Scan for the cell matching the given text and deliver its [x, y] coordinate at center. 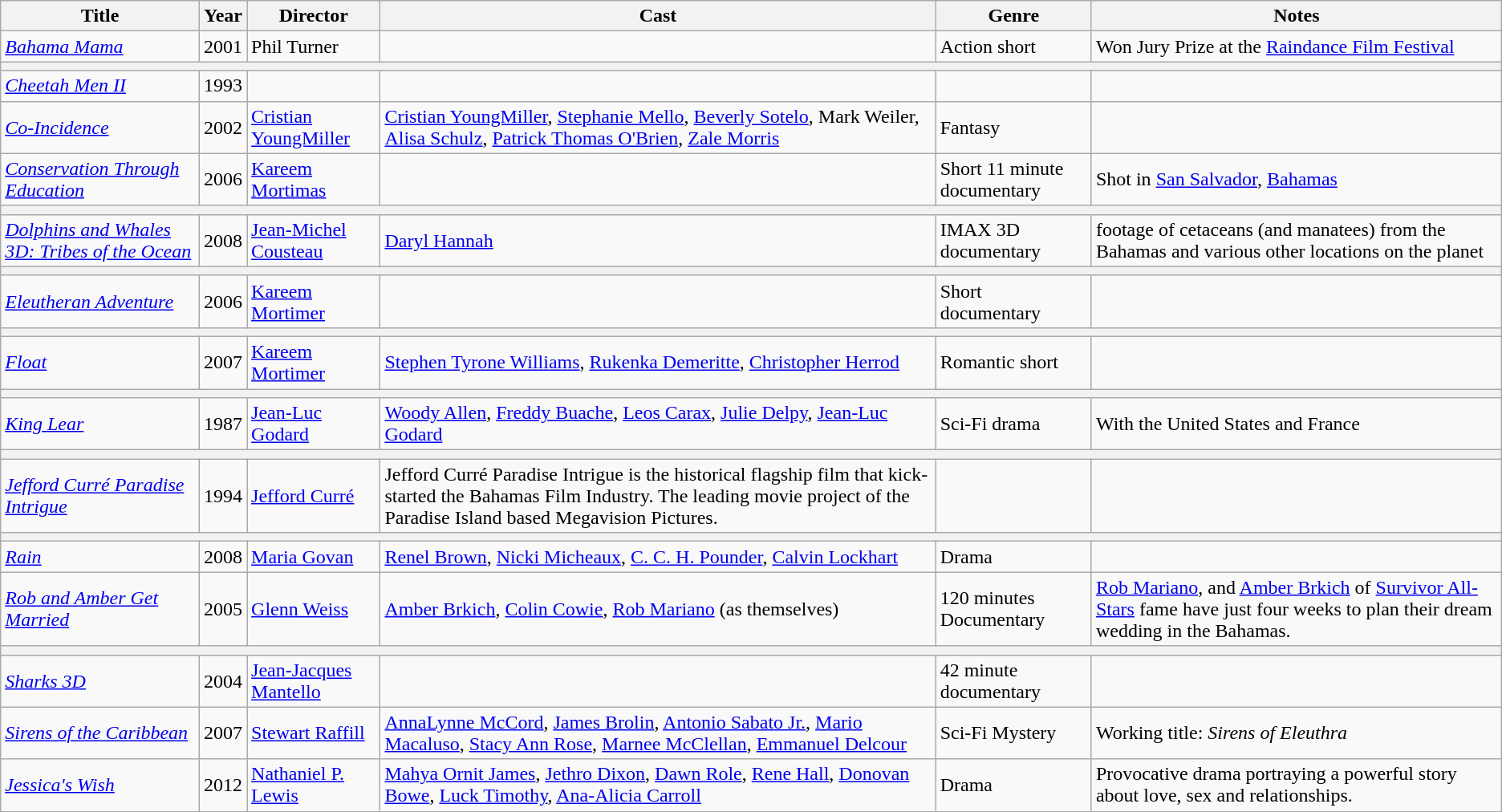
Bahama Mama [100, 47]
Rain [100, 557]
Short 11 minute documentary [1013, 180]
Working title: Sirens of Eleuthra [1297, 733]
Mahya Ornit James, Jethro Dixon, Dawn Role, Rene Hall, Donovan Bowe, Luck Timothy, Ana-Alicia Carroll [658, 785]
Nathaniel P. Lewis [314, 785]
Fantasy [1013, 127]
Jean-Jacques Mantello [314, 680]
Provocative drama portraying a powerful story about love, sex and relationships. [1297, 785]
Co-Incidence [100, 127]
1994 [223, 496]
Genre [1013, 16]
Amber Brkich, Colin Cowie, Rob Mariano (as themselves) [658, 609]
Sci-Fi Mystery [1013, 733]
Sirens of the Caribbean [100, 733]
IMAX 3D documentary [1013, 241]
Year [223, 16]
Glenn Weiss [314, 609]
1993 [223, 86]
With the United States and France [1297, 424]
Conservation Through Education [100, 180]
Won Jury Prize at the Raindance Film Festival [1297, 47]
Notes [1297, 16]
Romantic short [1013, 363]
King Lear [100, 424]
Jefford Curré [314, 496]
Maria Govan [314, 557]
2001 [223, 47]
Director [314, 16]
Eleutheran Adventure [100, 302]
2002 [223, 127]
Rob and Amber Get Married [100, 609]
Stewart Raffill [314, 733]
Renel Brown, Nicki Micheaux, C. C. H. Pounder, Calvin Lockhart [658, 557]
Cristian YoungMiller [314, 127]
Rob Mariano, and Amber Brkich of Survivor All-Stars fame have just four weeks to plan their dream wedding in the Bahamas. [1297, 609]
Dolphins and Whales 3D: Tribes of the Ocean [100, 241]
1987 [223, 424]
Phil Turner [314, 47]
Jean-Luc Godard [314, 424]
2012 [223, 785]
Cristian YoungMiller, Stephanie Mello, Beverly Sotelo, Mark Weiler, Alisa Schulz, Patrick Thomas O'Brien, Zale Morris [658, 127]
120 minutes Documentary [1013, 609]
Stephen Tyrone Williams, Rukenka Demeritte, Christopher Herrod [658, 363]
42 minute documentary [1013, 680]
Jefford Curré Paradise Intrigue [100, 496]
Sharks 3D [100, 680]
Woody Allen, Freddy Buache, Leos Carax, Julie Delpy, Jean-Luc Godard [658, 424]
Kareem Mortimas [314, 180]
Title [100, 16]
2004 [223, 680]
AnnaLynne McCord, James Brolin, Antonio Sabato Jr., Mario Macaluso, Stacy Ann Rose, Marnee McClellan, Emmanuel Delcour [658, 733]
footage of cetaceans (and manatees) from the Bahamas and various other locations on the planet [1297, 241]
Jean-Michel Cousteau [314, 241]
2005 [223, 609]
Cast [658, 16]
Sci-Fi drama [1013, 424]
Daryl Hannah [658, 241]
Shot in San Salvador, Bahamas [1297, 180]
Short documentary [1013, 302]
Cheetah Men II [100, 86]
Jessica's Wish [100, 785]
Float [100, 363]
Action short [1013, 47]
